Find where the given text appears and provide that cell's center as [x, y] coordinate. 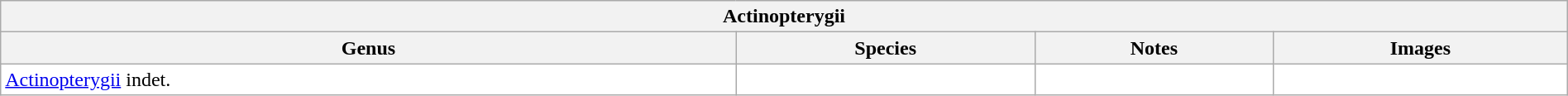
Actinopterygii indet. [369, 79]
Actinopterygii [784, 17]
Genus [369, 48]
Notes [1154, 48]
Images [1421, 48]
Species [885, 48]
